Extract the (x, y) coordinate from the center of the cell holding the provided text.  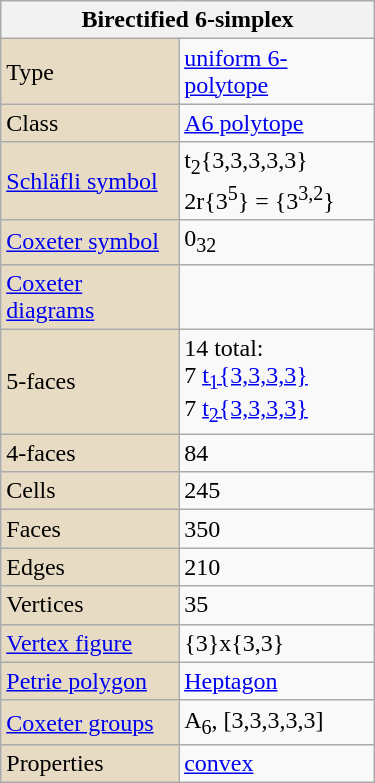
Vertex figure (90, 643)
Petrie polygon (90, 681)
{3}x{3,3} (277, 643)
Schläfli symbol (90, 181)
Properties (90, 764)
Vertices (90, 605)
Edges (90, 567)
Type (90, 72)
Coxeter symbol (90, 242)
5-faces (90, 382)
Cells (90, 491)
35 (277, 605)
t2{3,3,3,3,3}2r{35} = {33,2} (277, 181)
032 (277, 242)
84 (277, 453)
4-faces (90, 453)
210 (277, 567)
Coxeter diagrams (90, 296)
Birectified 6-simplex (188, 20)
Heptagon (277, 681)
A6 polytope (277, 123)
A6, [3,3,3,3,3] (277, 722)
convex (277, 764)
Coxeter groups (90, 722)
14 total:7 t1{3,3,3,3}7 t2{3,3,3,3} (277, 382)
Faces (90, 529)
Class (90, 123)
350 (277, 529)
uniform 6-polytope (277, 72)
245 (277, 491)
